Return the [X, Y] coordinate for the center point of the cell that contains the specified text.  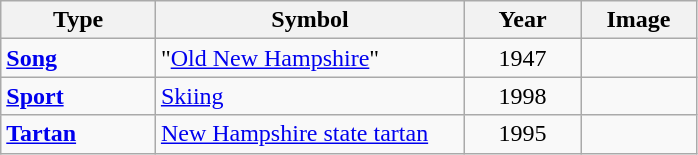
Symbol [310, 20]
Type [78, 20]
Image [639, 20]
Year [523, 20]
Skiing [310, 96]
Sport [78, 96]
1995 [523, 134]
1998 [523, 96]
"Old New Hampshire" [310, 58]
Song [78, 58]
Tartan [78, 134]
New Hampshire state tartan [310, 134]
1947 [523, 58]
